Output the (x, y) coordinate of the center of the cell containing the given text.  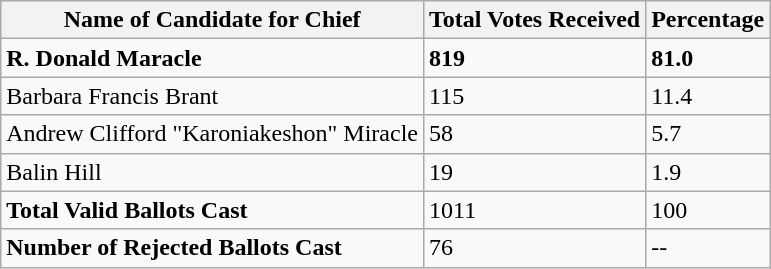
76 (535, 248)
1.9 (708, 172)
81.0 (708, 58)
Percentage (708, 20)
-- (708, 248)
R. Donald Maracle (212, 58)
100 (708, 210)
819 (535, 58)
Total Votes Received (535, 20)
11.4 (708, 96)
Andrew Clifford "Karoniakeshon" Miracle (212, 134)
Total Valid Ballots Cast (212, 210)
115 (535, 96)
Number of Rejected Ballots Cast (212, 248)
Balin Hill (212, 172)
Barbara Francis Brant (212, 96)
1011 (535, 210)
58 (535, 134)
19 (535, 172)
Name of Candidate for Chief (212, 20)
5.7 (708, 134)
